Determine the (X, Y) coordinate at the center of the cell enclosing the given text.  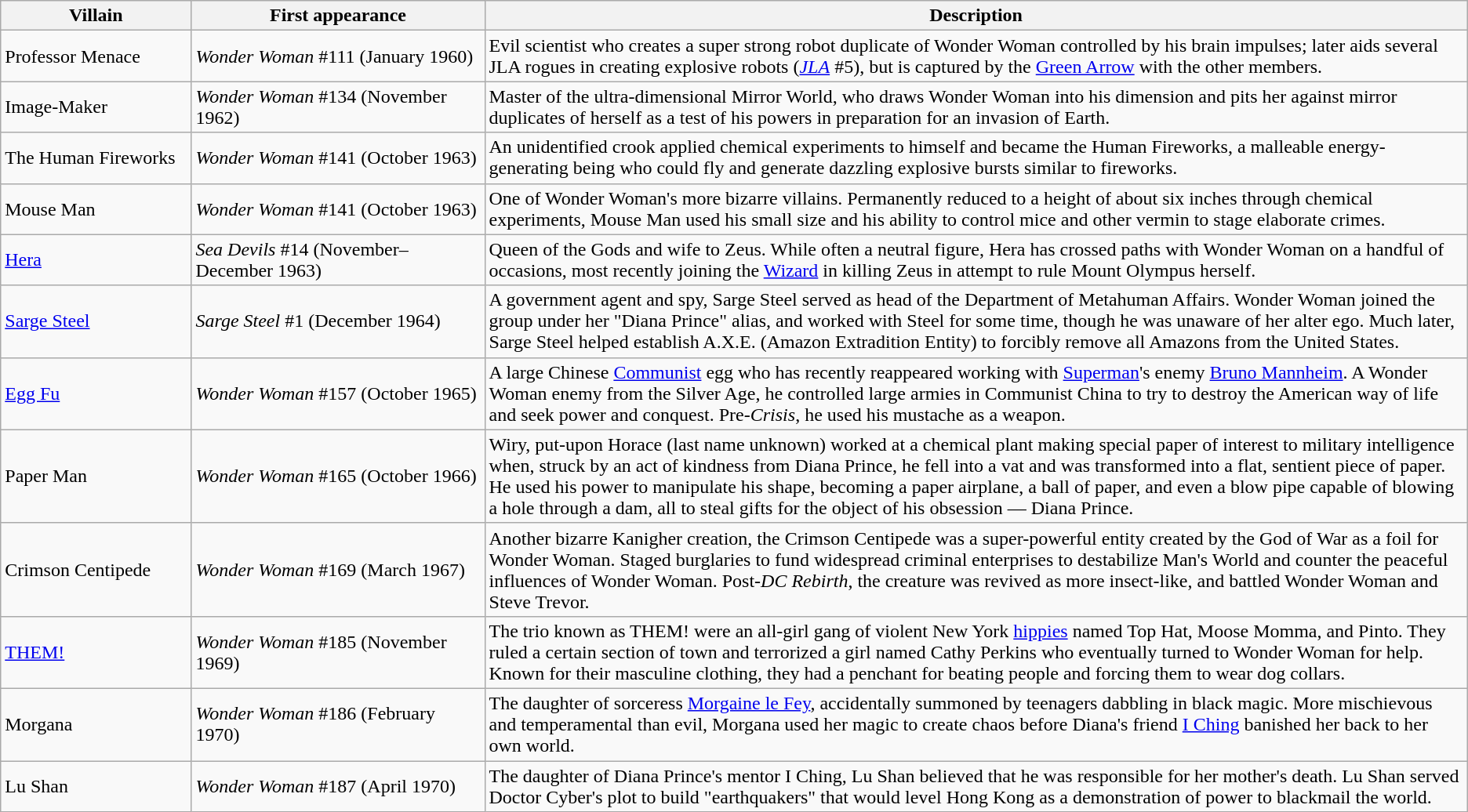
Description (976, 16)
Image-Maker (96, 107)
Sarge Steel #1 (December 1964) (338, 321)
Wonder Woman #186 (February 1970) (338, 724)
Paper Man (96, 477)
Wonder Woman #185 (November 1969) (338, 652)
Sarge Steel (96, 321)
Professor Menace (96, 56)
Egg Fu (96, 393)
The Human Fireworks (96, 158)
Hera (96, 260)
Mouse Man (96, 208)
Sea Devils #14 (November–December 1963) (338, 260)
Wonder Woman #165 (October 1966) (338, 477)
Crimson Centipede (96, 569)
Wonder Woman #111 (January 1960) (338, 56)
THEM! (96, 652)
First appearance (338, 16)
Wonder Woman #187 (April 1970) (338, 785)
Lu Shan (96, 785)
Wonder Woman #157 (October 1965) (338, 393)
Morgana (96, 724)
Wonder Woman #169 (March 1967) (338, 569)
Wonder Woman #134 (November 1962) (338, 107)
Villain (96, 16)
